Capture the cell that displays the provided text and extract its [X, Y] central coordinate. 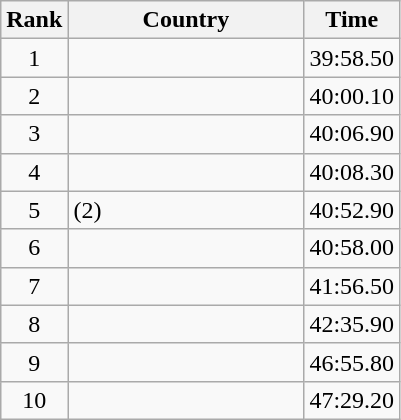
46:55.80 [352, 362]
40:58.00 [352, 248]
Rank [34, 20]
39:58.50 [352, 58]
40:52.90 [352, 210]
40:08.30 [352, 172]
1 [34, 58]
9 [34, 362]
2 [34, 96]
Time [352, 20]
Country [186, 20]
(2) [186, 210]
10 [34, 400]
8 [34, 324]
41:56.50 [352, 286]
7 [34, 286]
3 [34, 134]
6 [34, 248]
47:29.20 [352, 400]
42:35.90 [352, 324]
5 [34, 210]
4 [34, 172]
40:00.10 [352, 96]
40:06.90 [352, 134]
